Provide the (X, Y) coordinate of the cell's center where the given text is located.  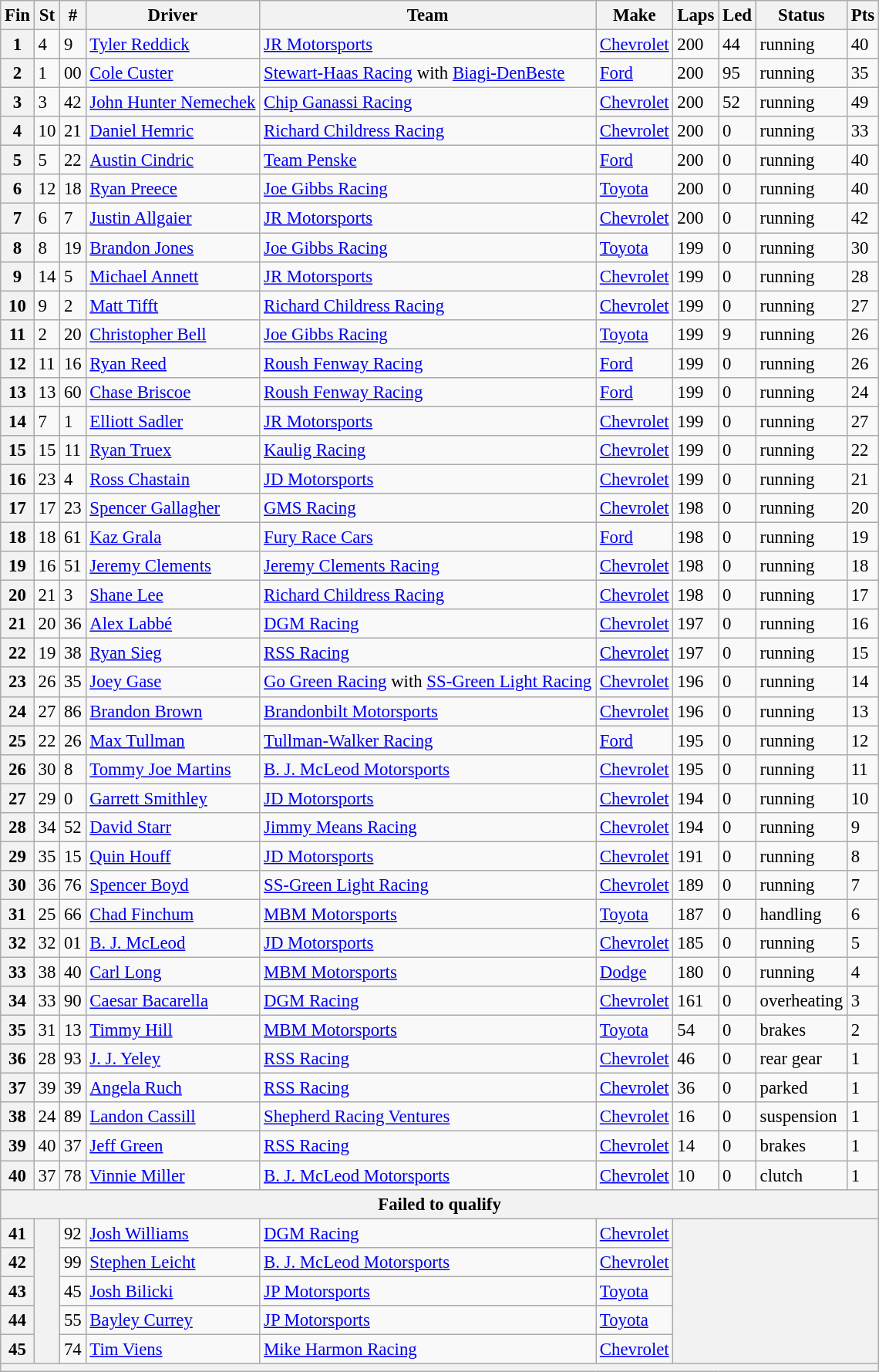
Cole Custer (173, 73)
Tim Viens (173, 1349)
David Starr (173, 828)
B. J. McLeod (173, 943)
46 (695, 1059)
Josh Bilicki (173, 1291)
55 (72, 1320)
66 (72, 914)
Ryan Sieg (173, 653)
Jeremy Clements (173, 566)
Timmy Hill (173, 1030)
Alex Labbé (173, 624)
Make (635, 15)
Jeff Green (173, 1146)
189 (695, 885)
90 (72, 1001)
78 (72, 1175)
Tommy Joe Martins (173, 769)
Brandon Brown (173, 711)
GMS Racing (428, 508)
Matt Tifft (173, 305)
Stephen Leicht (173, 1262)
Go Green Racing with SS-Green Light Racing (428, 683)
Carl Long (173, 973)
Max Tullman (173, 740)
parked (801, 1088)
51 (72, 566)
Chase Briscoe (173, 393)
74 (72, 1349)
Daniel Hemric (173, 131)
Vinnie Miller (173, 1175)
185 (695, 943)
43 (18, 1291)
01 (72, 943)
Tullman-Walker Racing (428, 740)
Spencer Gallagher (173, 508)
Spencer Boyd (173, 885)
49 (862, 103)
Austin Cindric (173, 160)
Bayley Currey (173, 1320)
overheating (801, 1001)
Caesar Bacarella (173, 1001)
Fury Race Cars (428, 538)
Josh Williams (173, 1233)
89 (72, 1117)
Tyler Reddick (173, 45)
Fin (18, 15)
Shepherd Racing Ventures (428, 1117)
J. J. Yeley (173, 1059)
Michael Annett (173, 276)
# (72, 15)
Driver (173, 15)
Garrett Smithley (173, 798)
Laps (695, 15)
Ryan Reed (173, 363)
clutch (801, 1175)
Angela Ruch (173, 1088)
Justin Allgaier (173, 218)
Led (737, 15)
191 (695, 856)
41 (18, 1233)
93 (72, 1059)
60 (72, 393)
Joey Gase (173, 683)
John Hunter Nemechek (173, 103)
54 (695, 1030)
76 (72, 885)
Christopher Bell (173, 334)
Ryan Truex (173, 450)
handling (801, 914)
St (46, 15)
rear gear (801, 1059)
Stewart-Haas Racing with Biagi-DenBeste (428, 73)
Kaz Grala (173, 538)
Pts (862, 15)
86 (72, 711)
Chip Ganassi Racing (428, 103)
Brandonbilt Motorsports (428, 711)
Status (801, 15)
00 (72, 73)
Mike Harmon Racing (428, 1349)
Ryan Preece (173, 189)
99 (72, 1262)
Quin Houff (173, 856)
180 (695, 973)
Dodge (635, 973)
Brandon Jones (173, 248)
Shane Lee (173, 595)
61 (72, 538)
Landon Cassill (173, 1117)
SS-Green Light Racing (428, 885)
95 (737, 73)
187 (695, 914)
Team (428, 15)
Team Penske (428, 160)
Failed to qualify (439, 1204)
suspension (801, 1117)
Ross Chastain (173, 479)
Jeremy Clements Racing (428, 566)
161 (695, 1001)
Chad Finchum (173, 914)
Elliott Sadler (173, 421)
Jimmy Means Racing (428, 828)
92 (72, 1233)
Kaulig Racing (428, 450)
